Identify which cell holds the provided text, then report its [x, y] central coordinate. 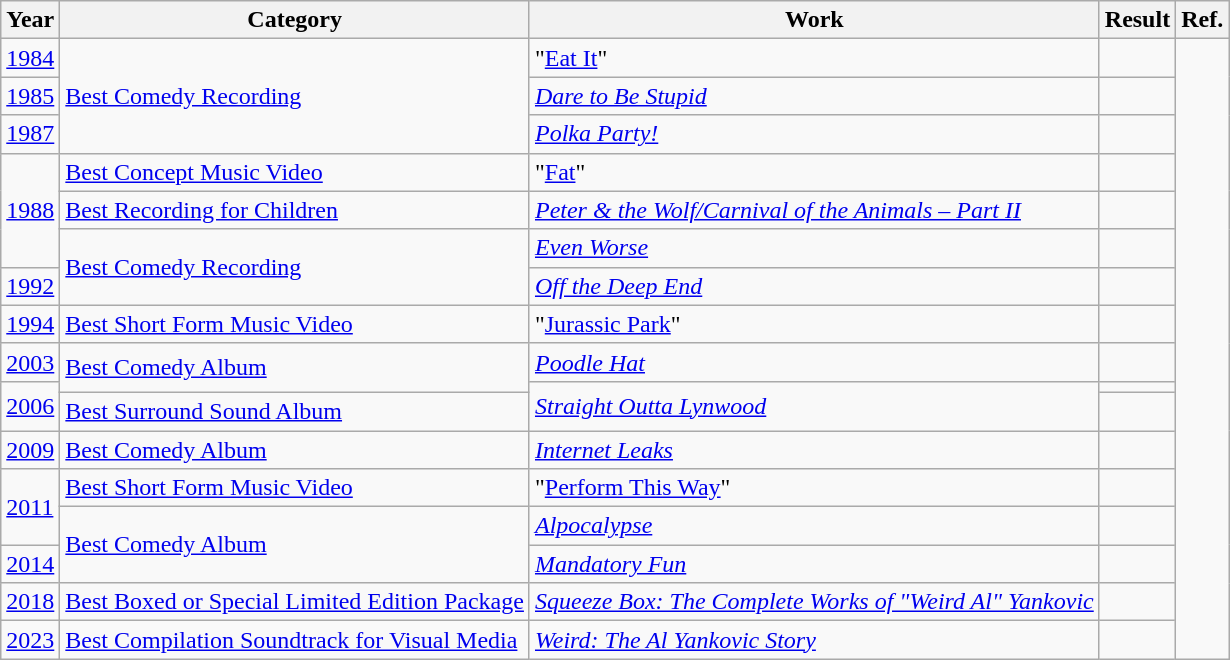
Poodle Hat [814, 362]
"Perform This Way" [814, 488]
Best Concept Music Video [295, 172]
Best Compilation Soundtrack for Visual Media [295, 640]
Weird: The Al Yankovic Story [814, 640]
Ref. [1202, 20]
Squeeze Box: The Complete Works of "Weird Al" Yankovic [814, 602]
Alpocalypse [814, 526]
Even Worse [814, 248]
Category [295, 20]
Peter & the Wolf/Carnival of the Animals – Part II [814, 210]
"Jurassic Park" [814, 324]
2009 [30, 449]
1984 [30, 58]
Best Recording for Children [295, 210]
1987 [30, 134]
Straight Outta Lynwood [814, 406]
1988 [30, 210]
Polka Party! [814, 134]
Mandatory Fun [814, 564]
Year [30, 20]
"Eat It" [814, 58]
1994 [30, 324]
2014 [30, 564]
2023 [30, 640]
Best Boxed or Special Limited Edition Package [295, 602]
2011 [30, 507]
2006 [30, 406]
2003 [30, 362]
Best Surround Sound Album [295, 411]
2018 [30, 602]
Work [814, 20]
Dare to Be Stupid [814, 96]
Off the Deep End [814, 286]
Internet Leaks [814, 449]
1985 [30, 96]
1992 [30, 286]
"Fat" [814, 172]
Result [1137, 20]
